Locate the cell with the specified text and output its (x, y) center coordinate. 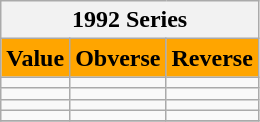
Obverse (118, 58)
Reverse (212, 58)
1992 Series (130, 20)
Value (36, 58)
